Return (x, y) of the center of cell containing provided text 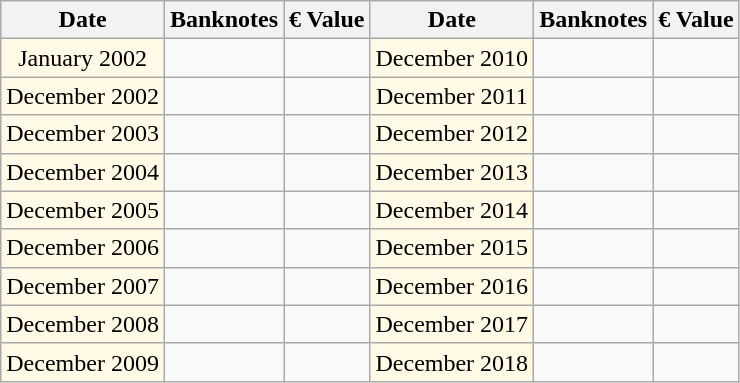
December 2015 (452, 248)
December 2017 (452, 324)
December 2007 (83, 286)
December 2005 (83, 210)
December 2018 (452, 362)
December 2010 (452, 58)
December 2004 (83, 172)
December 2008 (83, 324)
December 2013 (452, 172)
December 2006 (83, 248)
December 2002 (83, 96)
December 2003 (83, 134)
January 2002 (83, 58)
December 2016 (452, 286)
December 2012 (452, 134)
December 2014 (452, 210)
December 2009 (83, 362)
December 2011 (452, 96)
